Return the [x, y] coordinate for the center point of the cell that contains the specified text.  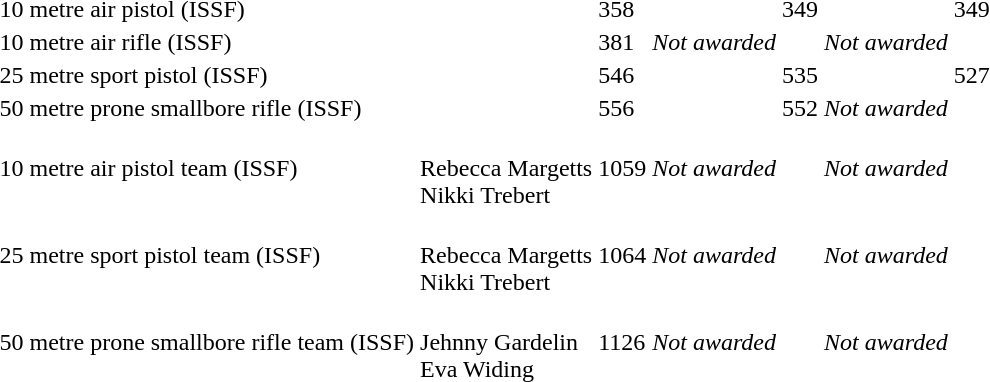
552 [800, 108]
535 [800, 75]
381 [622, 42]
556 [622, 108]
1064 [622, 255]
1059 [622, 168]
546 [622, 75]
